Search for the cell housing the specified text and yield its (x, y) center coordinate. 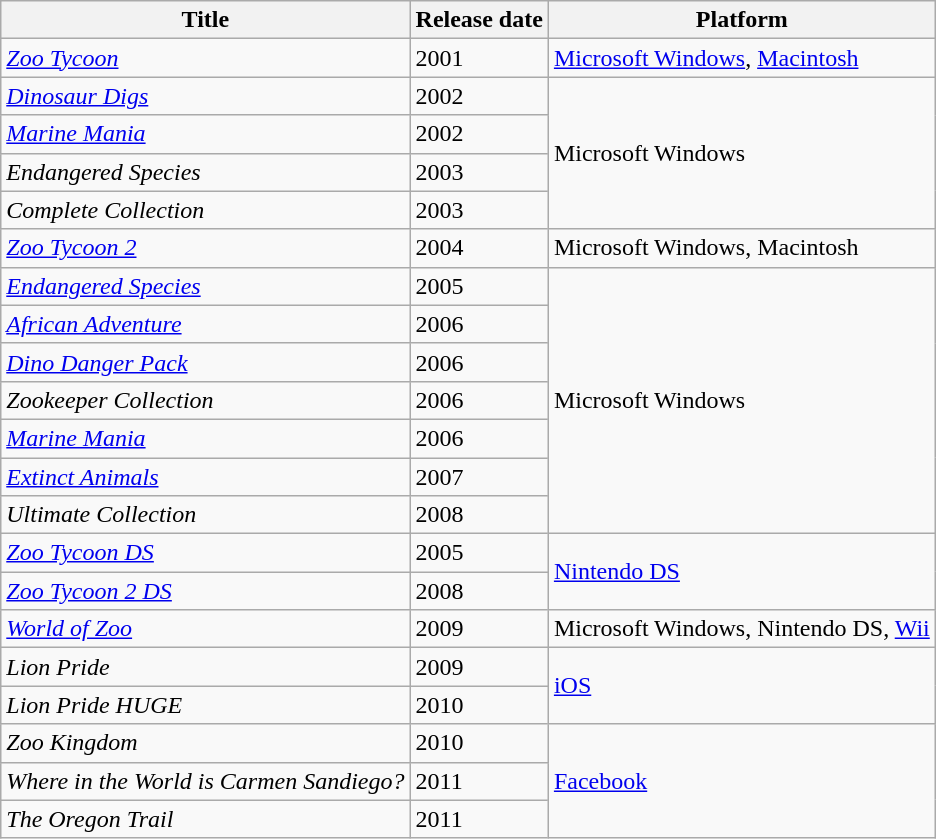
2001 (479, 58)
Zookeeper Collection (206, 400)
Zoo Kingdom (206, 743)
Zoo Tycoon 2 (206, 248)
iOS (742, 686)
Facebook (742, 781)
Lion Pride HUGE (206, 705)
Complete Collection (206, 210)
2004 (479, 248)
Nintendo DS (742, 572)
Microsoft Windows, Nintendo DS, Wii (742, 629)
The Oregon Trail (206, 819)
Dinosaur Digs (206, 96)
African Adventure (206, 324)
Where in the World is Carmen Sandiego? (206, 781)
Ultimate Collection (206, 515)
World of Zoo (206, 629)
Extinct Animals (206, 477)
Dino Danger Pack (206, 362)
Zoo Tycoon (206, 58)
Zoo Tycoon DS (206, 553)
Release date (479, 20)
Title (206, 20)
2007 (479, 477)
Lion Pride (206, 667)
Platform (742, 20)
Zoo Tycoon 2 DS (206, 591)
